Find where the given text appears and provide that cell's center as (x, y) coordinate. 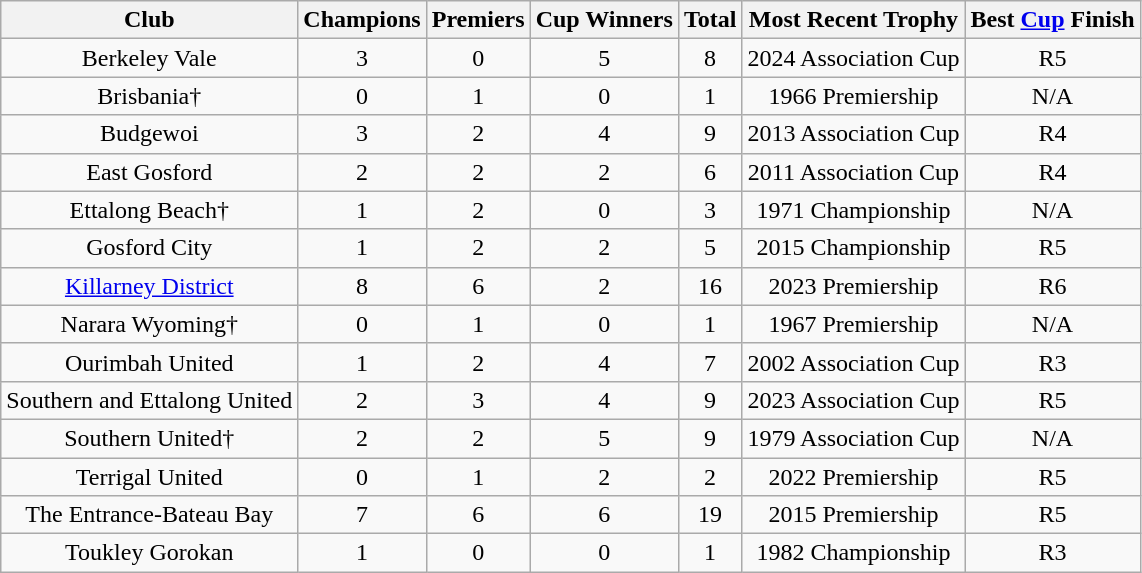
1982 Championship (854, 553)
1979 Association Cup (854, 438)
Ourimbah United (150, 362)
2011 Association Cup (854, 172)
19 (710, 515)
2022 Premiership (854, 477)
Budgewoi (150, 134)
Premiers (478, 20)
Cup Winners (604, 20)
Narara Wyoming† (150, 324)
16 (710, 286)
Berkeley Vale (150, 58)
Brisbania† (150, 96)
Gosford City (150, 248)
Best Cup Finish (1052, 20)
Ettalong Beach† (150, 210)
2023 Association Cup (854, 400)
Champions (362, 20)
2013 Association Cup (854, 134)
1967 Premiership (854, 324)
Most Recent Trophy (854, 20)
2015 Premiership (854, 515)
1966 Premiership (854, 96)
2015 Championship (854, 248)
Southern and Ettalong United (150, 400)
2002 Association Cup (854, 362)
Southern United† (150, 438)
1971 Championship (854, 210)
Killarney District (150, 286)
2024 Association Cup (854, 58)
The Entrance-Bateau Bay (150, 515)
Club (150, 20)
Total (710, 20)
2023 Premiership (854, 286)
R6 (1052, 286)
Toukley Gorokan (150, 553)
East Gosford (150, 172)
Terrigal United (150, 477)
